Search for the cell housing the specified text and yield its (X, Y) center coordinate. 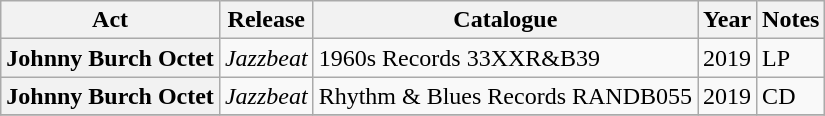
Act (110, 20)
LP (791, 58)
Year (728, 20)
Notes (791, 20)
Release (266, 20)
Rhythm & Blues Records RANDB055 (505, 96)
1960s Records 33XXR&B39 (505, 58)
CD (791, 96)
Catalogue (505, 20)
